Detect which cell encompasses the target text, then output its [x, y] center coordinate. 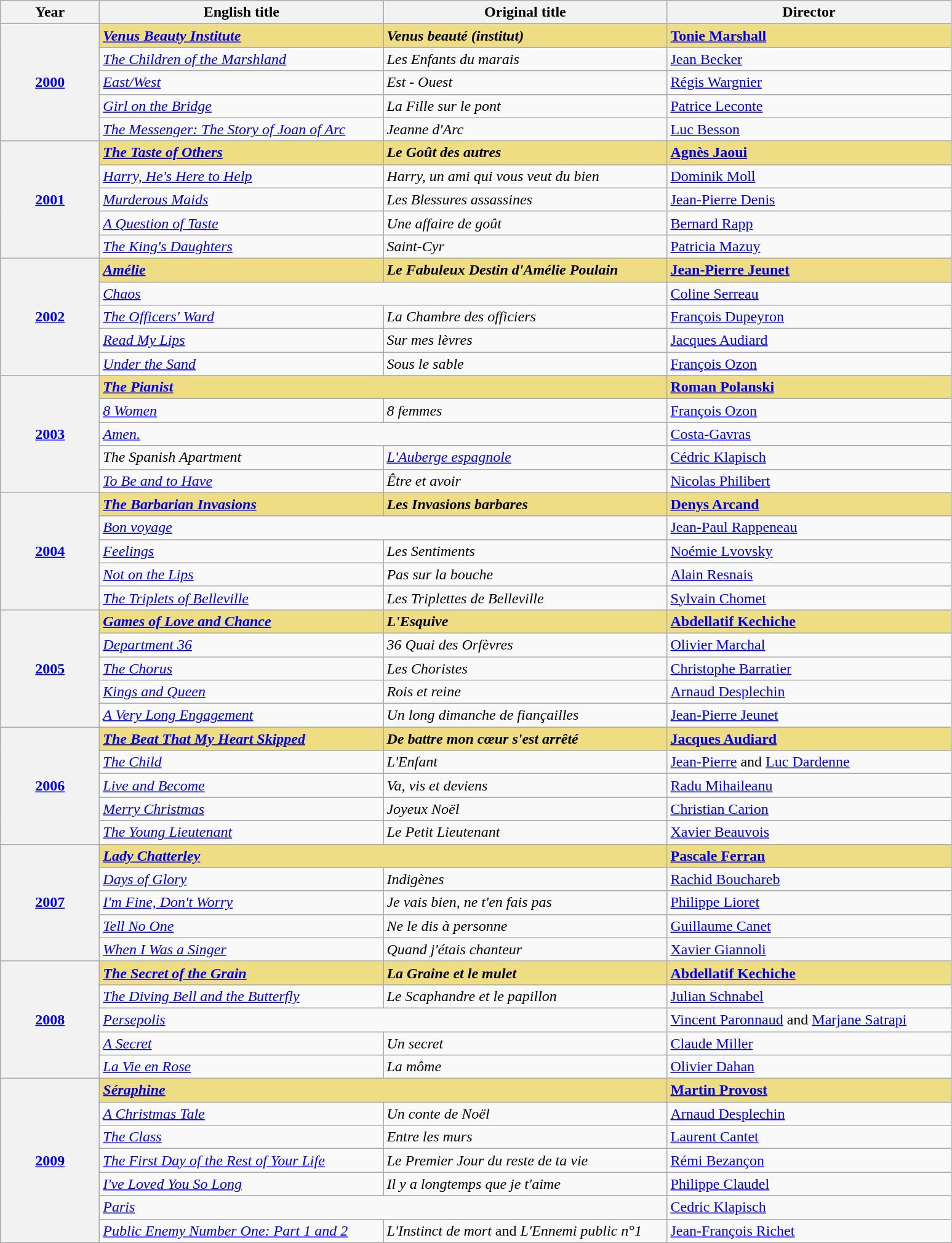
Être et avoir [526, 481]
The Triplets of Belleville [241, 598]
Persepolis [383, 1020]
Jean-Pierre and Luc Dardenne [809, 762]
Venus Beauty Institute [241, 36]
Joyeux Noël [526, 809]
Le Goût des autres [526, 153]
Le Fabuleux Destin d'Amélie Poulain [526, 270]
Agnès Jaoui [809, 153]
L'Auberge espagnole [526, 457]
Rois et reine [526, 692]
Une affaire de goût [526, 223]
Christophe Barratier [809, 668]
Original title [526, 12]
Kings and Queen [241, 692]
A Very Long Engagement [241, 715]
La Fille sur le pont [526, 106]
I've Loved You So Long [241, 1184]
The Young Lieutenant [241, 832]
The Chorus [241, 668]
Vincent Paronnaud and Marjane Satrapi [809, 1020]
Harry, He's Here to Help [241, 176]
The Spanish Apartment [241, 457]
Les Blessures assassines [526, 199]
La Graine et le mulet [526, 973]
Christian Carion [809, 809]
Noémie Lvovsky [809, 551]
2008 [50, 1020]
36 Quai des Orfèvres [526, 645]
Sur mes lèvres [526, 340]
Coline Serreau [809, 294]
A Christmas Tale [241, 1114]
Pas sur la bouche [526, 574]
L'Enfant [526, 762]
Merry Christmas [241, 809]
Xavier Giannoli [809, 949]
Denys Arcand [809, 504]
The Class [241, 1137]
2000 [50, 82]
2009 [50, 1161]
Bernard Rapp [809, 223]
Tell No One [241, 926]
The Children of the Marshland [241, 59]
Jean-Paul Rappeneau [809, 528]
Jean-François Richet [809, 1231]
Les Choristes [526, 668]
Days of Glory [241, 879]
Les Sentiments [526, 551]
Régis Wargnier [809, 82]
Va, vis et deviens [526, 786]
2005 [50, 668]
The Beat That My Heart Skipped [241, 739]
Rachid Bouchareb [809, 879]
Patrice Leconte [809, 106]
Harry, un ami qui vous veut du bien [526, 176]
8 Women [241, 411]
Read My Lips [241, 340]
Saint-Cyr [526, 246]
2004 [50, 551]
Feelings [241, 551]
Il y a longtemps que je t'aime [526, 1184]
Laurent Cantet [809, 1137]
Un secret [526, 1044]
Le Premier Jour du reste de ta vie [526, 1161]
Live and Become [241, 786]
Olivier Dahan [809, 1067]
I'm Fine, Don't Worry [241, 903]
Les Invasions barbares [526, 504]
Julian Schnabel [809, 996]
Le Petit Lieutenant [526, 832]
Dominik Moll [809, 176]
Games of Love and Chance [241, 621]
Sous le sable [526, 364]
English title [241, 12]
To Be and to Have [241, 481]
The First Day of the Rest of Your Life [241, 1161]
2006 [50, 786]
Luc Besson [809, 129]
2001 [50, 199]
Patricia Mazuy [809, 246]
Xavier Beauvois [809, 832]
Year [50, 12]
The Barbarian Invasions [241, 504]
The Taste of Others [241, 153]
Martin Provost [809, 1090]
East/West [241, 82]
Amélie [241, 270]
The Messenger: The Story of Joan of Arc [241, 129]
2007 [50, 903]
The Diving Bell and the Butterfly [241, 996]
The King's Daughters [241, 246]
Pascale Ferran [809, 856]
Guillaume Canet [809, 926]
A Secret [241, 1044]
Les Enfants du marais [526, 59]
Director [809, 12]
Costa-Gavras [809, 434]
L'Esquive [526, 621]
Sylvain Chomet [809, 598]
De battre mon cœur s'est arrêté [526, 739]
A Question of Taste [241, 223]
Philippe Lioret [809, 903]
Cédric Klapisch [809, 457]
La Chambre des officiers [526, 317]
Not on the Lips [241, 574]
La Vie en Rose [241, 1067]
Je vais bien, ne t'en fais pas [526, 903]
Quand j'étais chanteur [526, 949]
Public Enemy Number One: Part 1 and 2 [241, 1231]
Jeanne d'Arc [526, 129]
2003 [50, 434]
Les Triplettes de Belleville [526, 598]
The Child [241, 762]
Entre les murs [526, 1137]
François Dupeyron [809, 317]
Murderous Maids [241, 199]
Ne le dis à personne [526, 926]
Jean Becker [809, 59]
Alain Resnais [809, 574]
2002 [50, 316]
The Officers' Ward [241, 317]
Amen. [383, 434]
Indigènes [526, 879]
Un conte de Noël [526, 1114]
8 femmes [526, 411]
Un long dimanche de fiançailles [526, 715]
Jean-Pierre Denis [809, 199]
Tonie Marshall [809, 36]
Lady Chatterley [383, 856]
Girl on the Bridge [241, 106]
Est - Ouest [526, 82]
L'Instinct de mort and L'Ennemi public n°1 [526, 1231]
Chaos [383, 294]
Philippe Claudel [809, 1184]
Department 36 [241, 645]
Rémi Bezançon [809, 1161]
Venus beauté (institut) [526, 36]
The Pianist [383, 387]
Claude Miller [809, 1044]
Cedric Klapisch [809, 1207]
Radu Mihaileanu [809, 786]
Nicolas Philibert [809, 481]
Bon voyage [383, 528]
The Secret of the Grain [241, 973]
When I Was a Singer [241, 949]
Olivier Marchal [809, 645]
Roman Polanski [809, 387]
Le Scaphandre et le papillon [526, 996]
La môme [526, 1067]
Under the Sand [241, 364]
Paris [383, 1207]
Séraphine [383, 1090]
